For the text-containing cell, return its midpoint in [x, y] coordinate format. 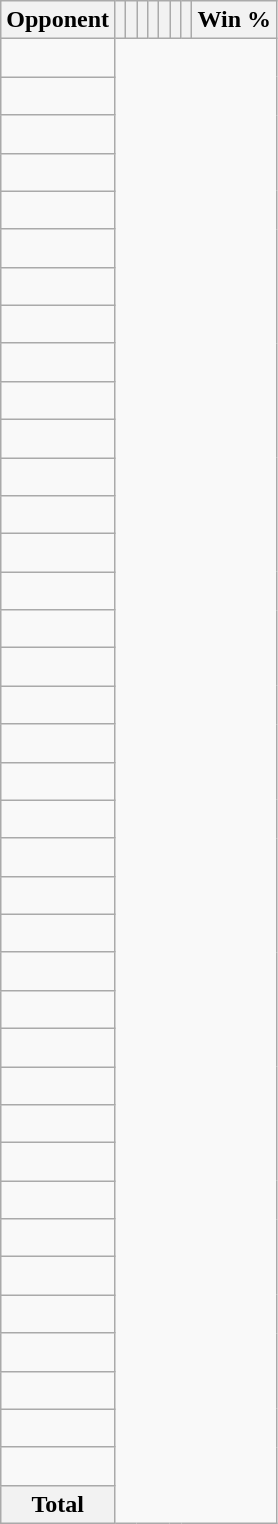
Win % [234, 20]
Opponent [58, 20]
Total [58, 1504]
